Output the (x, y) coordinate of the center of the cell containing the given text.  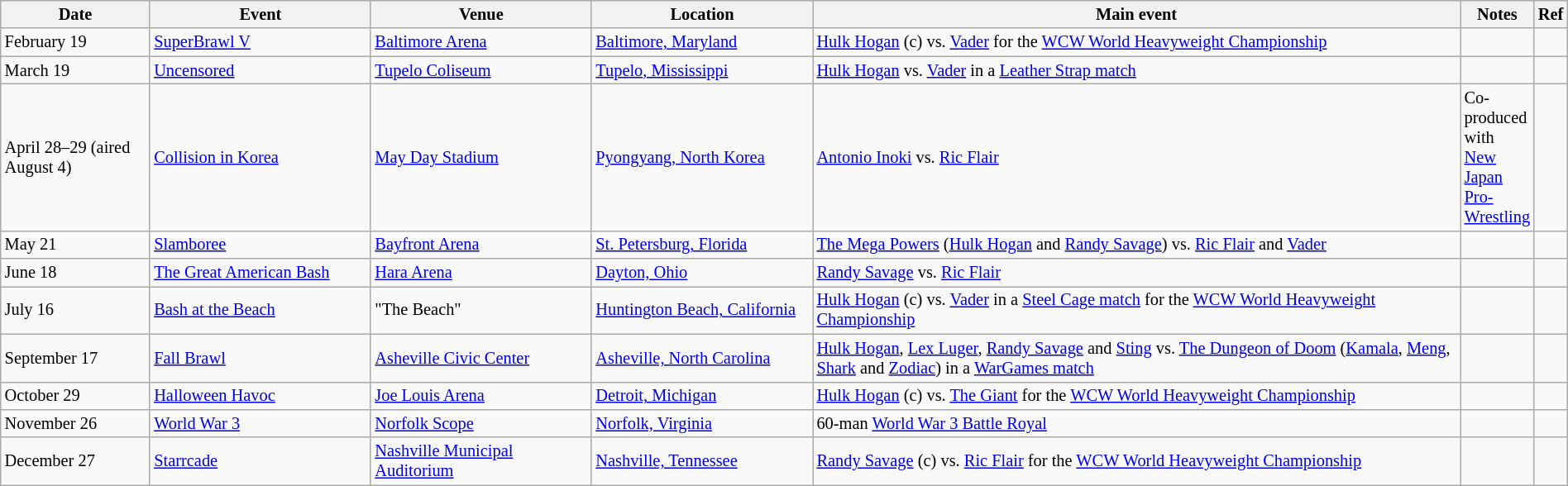
Antonio Inoki vs. Ric Flair (1136, 157)
Tupelo, Mississippi (701, 70)
October 29 (76, 396)
Nashville Municipal Auditorium (481, 461)
Hulk Hogan (c) vs. Vader for the WCW World Heavyweight Championship (1136, 42)
Venue (481, 14)
May 21 (76, 245)
The Mega Powers (Hulk Hogan and Randy Savage) vs. Ric Flair and Vader (1136, 245)
Nashville, Tennessee (701, 461)
Hulk Hogan, Lex Luger, Randy Savage and Sting vs. The Dungeon of Doom (Kamala, Meng, Shark and Zodiac) in a WarGames match (1136, 358)
St. Petersburg, Florida (701, 245)
Asheville, North Carolina (701, 358)
Baltimore Arena (481, 42)
Halloween Havoc (260, 396)
Hulk Hogan (c) vs. The Giant for the WCW World Heavyweight Championship (1136, 396)
March 19 (76, 70)
Pyongyang, North Korea (701, 157)
Asheville Civic Center (481, 358)
November 26 (76, 423)
Detroit, Michigan (701, 396)
December 27 (76, 461)
Norfolk Scope (481, 423)
Location (701, 14)
Randy Savage vs. Ric Flair (1136, 273)
Randy Savage (c) vs. Ric Flair for the WCW World Heavyweight Championship (1136, 461)
Starrcade (260, 461)
Norfolk, Virginia (701, 423)
Main event (1136, 14)
Dayton, Ohio (701, 273)
February 19 (76, 42)
May Day Stadium (481, 157)
The Great American Bash (260, 273)
Huntington Beach, California (701, 310)
60-man World War 3 Battle Royal (1136, 423)
Uncensored (260, 70)
SuperBrawl V (260, 42)
Bash at the Beach (260, 310)
Hulk Hogan vs. Vader in a Leather Strap match (1136, 70)
Fall Brawl (260, 358)
Bayfront Arena (481, 245)
Date (76, 14)
Event (260, 14)
September 17 (76, 358)
Collision in Korea (260, 157)
Ref (1551, 14)
April 28–29 (aired August 4) (76, 157)
World War 3 (260, 423)
"The Beach" (481, 310)
Hulk Hogan (c) vs. Vader in a Steel Cage match for the WCW World Heavyweight Championship (1136, 310)
Co-produced with New Japan Pro-Wrestling (1497, 157)
Joe Louis Arena (481, 396)
July 16 (76, 310)
Slamboree (260, 245)
June 18 (76, 273)
Notes (1497, 14)
Tupelo Coliseum (481, 70)
Hara Arena (481, 273)
Baltimore, Maryland (701, 42)
